For the text-containing cell, return its midpoint in (x, y) coordinate format. 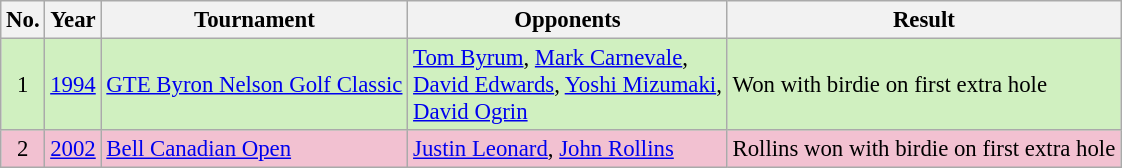
2002 (73, 149)
Year (73, 20)
Bell Canadian Open (254, 149)
Justin Leonard, John Rollins (568, 149)
Won with birdie on first extra hole (924, 85)
Opponents (568, 20)
1 (23, 85)
Rollins won with birdie on first extra hole (924, 149)
1994 (73, 85)
Tom Byrum, Mark Carnevale, David Edwards, Yoshi Mizumaki, David Ogrin (568, 85)
Tournament (254, 20)
No. (23, 20)
Result (924, 20)
2 (23, 149)
GTE Byron Nelson Golf Classic (254, 85)
